Detect which cell encompasses the target text, then output its (X, Y) center coordinate. 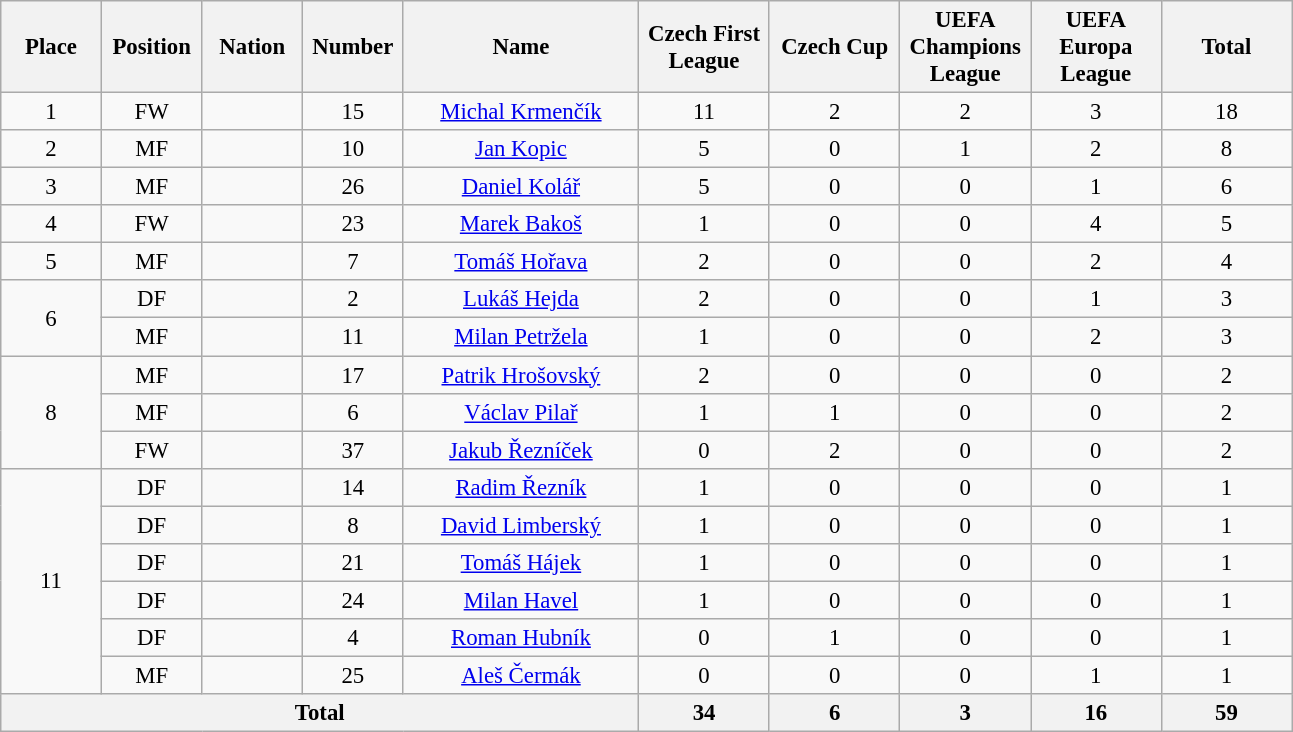
Aleš Čermák (521, 675)
Daniel Kolář (521, 187)
UEFA Europa League (1096, 47)
34 (704, 713)
25 (354, 675)
Czech First League (704, 47)
24 (354, 600)
Place (52, 47)
7 (354, 262)
18 (1226, 112)
Václav Pilař (521, 412)
59 (1226, 713)
Position (152, 47)
Michal Krmenčík (521, 112)
Milan Petržela (521, 337)
14 (354, 487)
21 (354, 563)
Tomáš Hájek (521, 563)
15 (354, 112)
37 (354, 450)
Jakub Řezníček (521, 450)
26 (354, 187)
Patrik Hrošovský (521, 375)
UEFA Champions League (966, 47)
23 (354, 224)
Roman Hubník (521, 638)
16 (1096, 713)
Marek Bakoš (521, 224)
Tomáš Hořava (521, 262)
Czech Cup (834, 47)
17 (354, 375)
Nation (252, 47)
Lukáš Hejda (521, 299)
Radim Řezník (521, 487)
David Limberský (521, 525)
10 (354, 149)
Name (521, 47)
Milan Havel (521, 600)
Jan Kopic (521, 149)
Number (354, 47)
